For the text-containing cell, return its midpoint in (x, y) coordinate format. 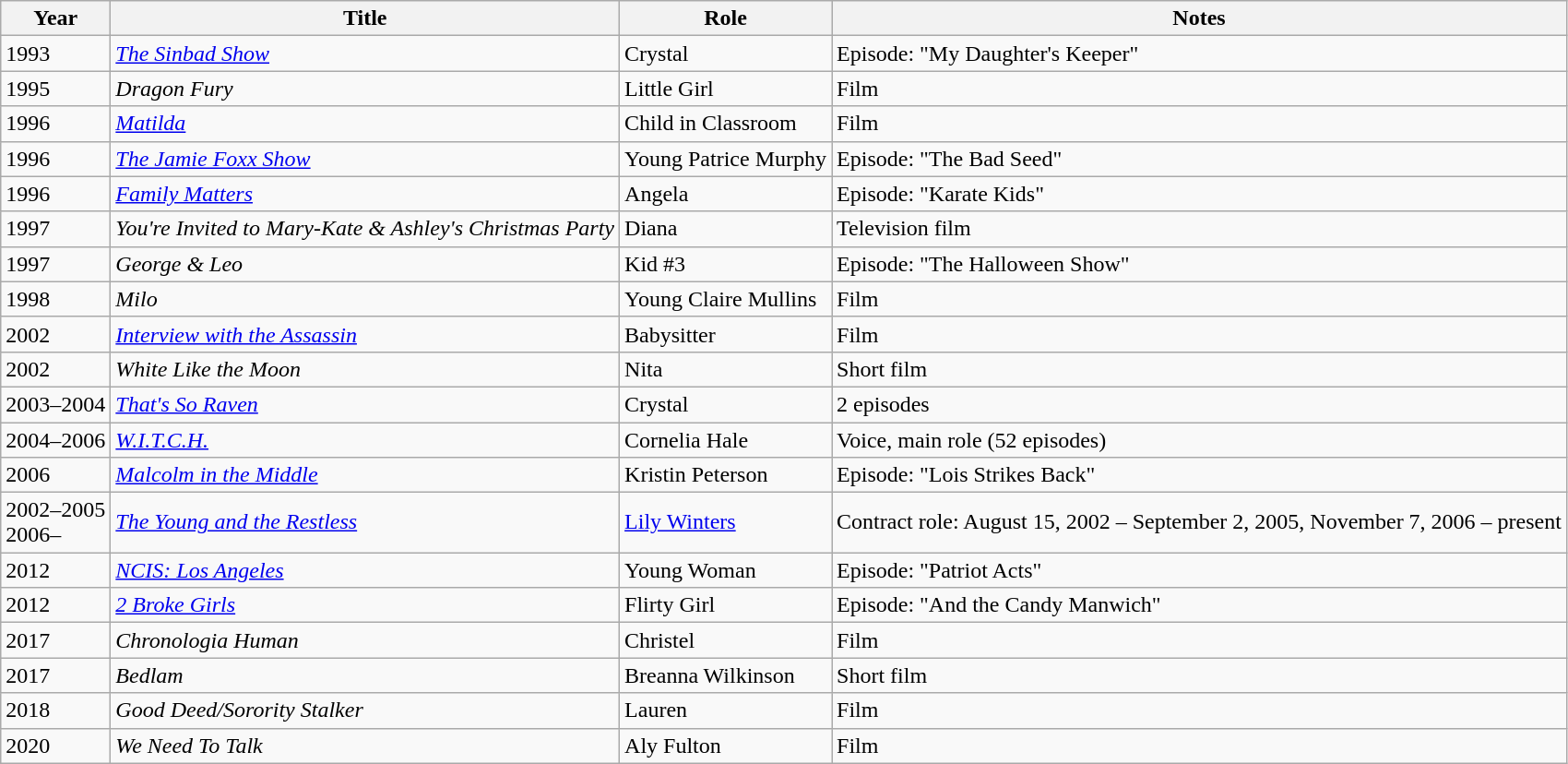
Lily Winters (726, 522)
Episode: "My Daughter's Keeper" (1199, 54)
Cornelia Hale (726, 440)
White Like the Moon (365, 369)
Child in Classroom (726, 124)
1993 (55, 54)
2 episodes (1199, 404)
1998 (55, 299)
2018 (55, 710)
The Jamie Foxx Show (365, 159)
George & Leo (365, 264)
2006 (55, 475)
Kid #3 (726, 264)
Flirty Girl (726, 605)
The Sinbad Show (365, 54)
NCIS: Los Angeles (365, 570)
Year (55, 18)
Malcolm in the Middle (365, 475)
Family Matters (365, 194)
Nita (726, 369)
W.I.T.C.H. (365, 440)
Episode: "Lois Strikes Back" (1199, 475)
Role (726, 18)
2003–2004 (55, 404)
Aly Fulton (726, 746)
Matilda (365, 124)
Young Patrice Murphy (726, 159)
Bedlam (365, 675)
Episode: "Patriot Acts" (1199, 570)
Chronologia Human (365, 640)
1995 (55, 89)
Notes (1199, 18)
That's So Raven (365, 404)
Young Claire Mullins (726, 299)
Babysitter (726, 334)
Episode: "Karate Kids" (1199, 194)
Episode: "And the Candy Manwich" (1199, 605)
Diana (726, 229)
Interview with the Assassin (365, 334)
Episode: "The Bad Seed" (1199, 159)
Angela (726, 194)
Television film (1199, 229)
Young Woman (726, 570)
Christel (726, 640)
Lauren (726, 710)
Voice, main role (52 episodes) (1199, 440)
Little Girl (726, 89)
Kristin Peterson (726, 475)
Breanna Wilkinson (726, 675)
Contract role: August 15, 2002 – September 2, 2005, November 7, 2006 – present (1199, 522)
Episode: "The Halloween Show" (1199, 264)
You're Invited to Mary-Kate & Ashley's Christmas Party (365, 229)
We Need To Talk (365, 746)
Title (365, 18)
Milo (365, 299)
2020 (55, 746)
2 Broke Girls (365, 605)
2004–2006 (55, 440)
Dragon Fury (365, 89)
2002–20052006– (55, 522)
The Young and the Restless (365, 522)
Good Deed/Sorority Stalker (365, 710)
